Extract the [x, y] coordinate from the center of the cell holding the provided text.  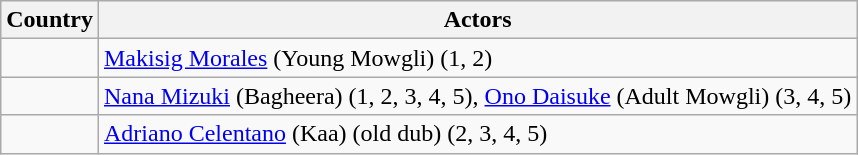
Country [50, 20]
Makisig Morales (Young Mowgli) (1, 2) [477, 58]
Adriano Celentano (Kaa) (old dub) (2, 3, 4, 5) [477, 134]
Actors [477, 20]
Nana Mizuki (Bagheera) (1, 2, 3, 4, 5), Ono Daisuke (Adult Mowgli) (3, 4, 5) [477, 96]
